Provide the [X, Y] coordinate of the cell's center where the given text is located.  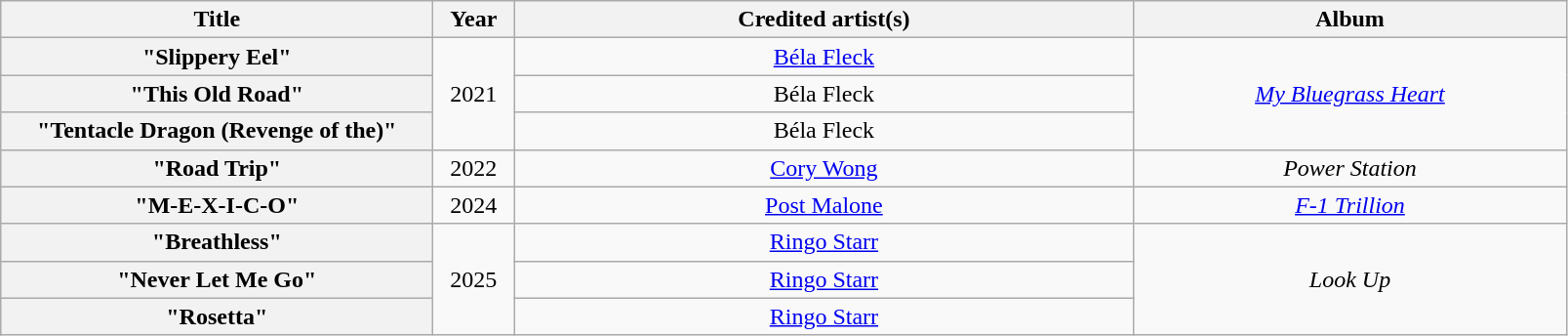
"Road Trip" [217, 168]
F-1 Trillion [1350, 205]
"M-E-X-I-C-O" [217, 205]
"This Old Road" [217, 94]
My Bluegrass Heart [1350, 94]
"Never Let Me Go" [217, 279]
Look Up [1350, 279]
"Tentacle Dragon (Revenge of the)" [217, 131]
"Breathless" [217, 242]
"Slippery Eel" [217, 57]
Post Malone [824, 205]
Cory Wong [824, 168]
Year [474, 20]
2022 [474, 168]
2025 [474, 279]
Album [1350, 20]
2024 [474, 205]
Title [217, 20]
Power Station [1350, 168]
Credited artist(s) [824, 20]
2021 [474, 94]
"Rosetta" [217, 316]
